Return [X, Y] of the center of cell containing provided text 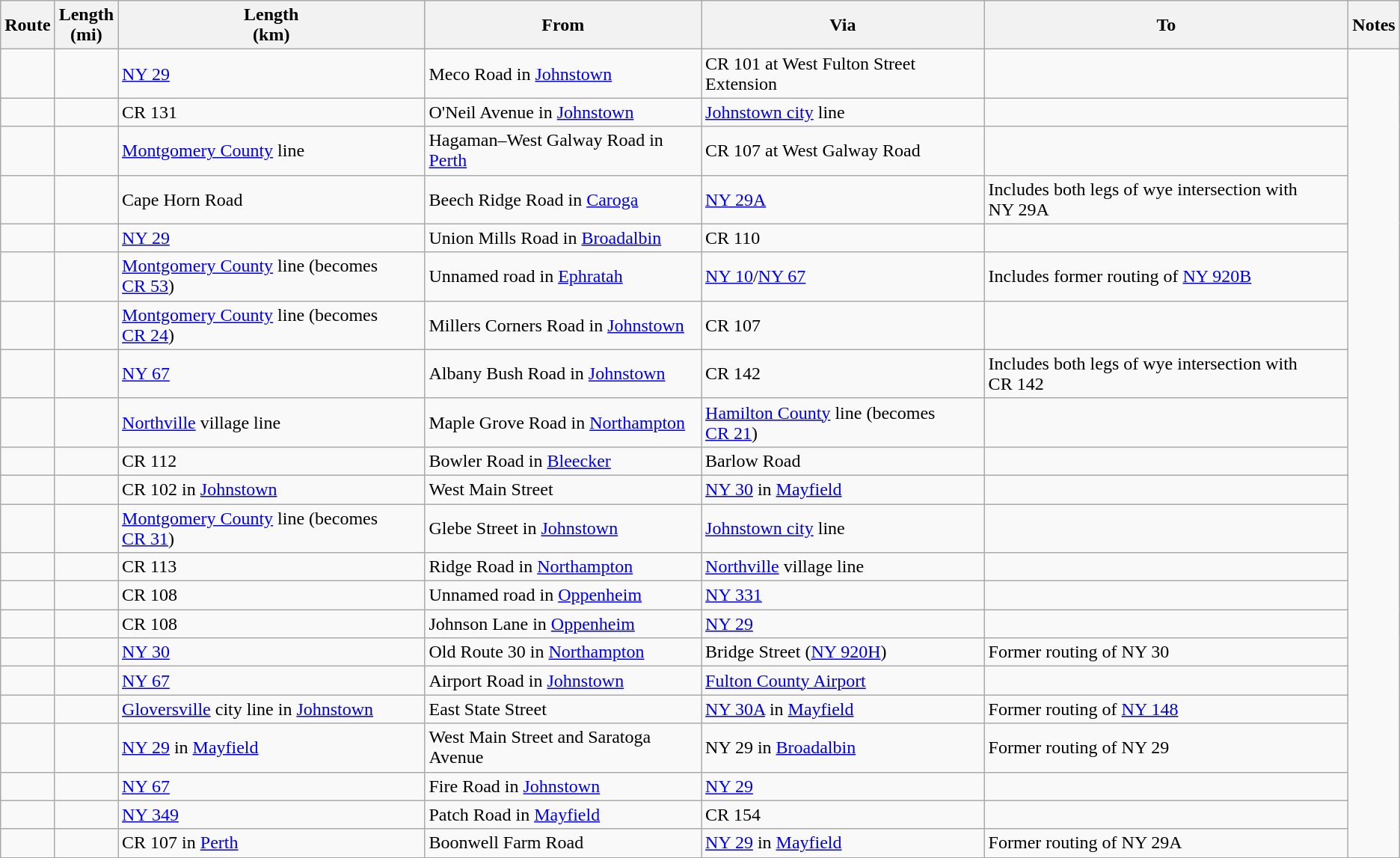
NY 29 in Broadalbin [844, 748]
Montgomery County line (becomes CR 24) [271, 325]
Former routing of NY 148 [1167, 709]
Barlow Road [844, 461]
CR 107 in Perth [271, 843]
Length(mi) [86, 25]
CR 112 [271, 461]
CR 107 at West Galway Road [844, 151]
Montgomery County line [271, 151]
NY 331 [844, 595]
Fulton County Airport [844, 681]
Albany Bush Road in Johnstown [563, 374]
Notes [1374, 25]
CR 142 [844, 374]
NY 10/NY 67 [844, 277]
CR 131 [271, 112]
Patch Road in Mayfield [563, 815]
Length(km) [271, 25]
NY 30 in Mayfield [844, 489]
Hamilton County line (becomes CR 21) [844, 422]
West Main Street [563, 489]
Boonwell Farm Road [563, 843]
Via [844, 25]
Gloversville city line in Johnstown [271, 709]
Montgomery County line (becomes CR 31) [271, 528]
Airport Road in Johnstown [563, 681]
Former routing of NY 29 [1167, 748]
Cape Horn Road [271, 199]
Montgomery County line (becomes CR 53) [271, 277]
Former routing of NY 29A [1167, 843]
Union Mills Road in Broadalbin [563, 238]
Includes both legs of wye intersection with NY 29A [1167, 199]
Old Route 30 in Northampton [563, 652]
To [1167, 25]
Unnamed road in Oppenheim [563, 595]
Unnamed road in Ephratah [563, 277]
Bowler Road in Bleecker [563, 461]
CR 102 in Johnstown [271, 489]
Beech Ridge Road in Caroga [563, 199]
CR 113 [271, 567]
Fire Road in Johnstown [563, 786]
Glebe Street in Johnstown [563, 528]
From [563, 25]
Johnson Lane in Oppenheim [563, 624]
East State Street [563, 709]
Ridge Road in Northampton [563, 567]
West Main Street and Saratoga Avenue [563, 748]
CR 154 [844, 815]
Meco Road in Johnstown [563, 73]
CR 110 [844, 238]
NY 29A [844, 199]
Bridge Street (NY 920H) [844, 652]
Route [28, 25]
NY 349 [271, 815]
Includes former routing of NY 920B [1167, 277]
NY 30 [271, 652]
Former routing of NY 30 [1167, 652]
Hagaman–West Galway Road in Perth [563, 151]
CR 107 [844, 325]
NY 30A in Mayfield [844, 709]
Includes both legs of wye intersection with CR 142 [1167, 374]
Maple Grove Road in Northampton [563, 422]
Millers Corners Road in Johnstown [563, 325]
CR 101 at West Fulton Street Extension [844, 73]
O'Neil Avenue in Johnstown [563, 112]
